Detect which cell encompasses the target text, then output its (X, Y) center coordinate. 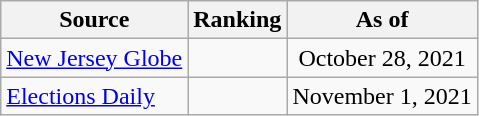
October 28, 2021 (382, 58)
Ranking (238, 20)
Source (94, 20)
New Jersey Globe (94, 58)
Elections Daily (94, 96)
As of (382, 20)
November 1, 2021 (382, 96)
